Return (X, Y) of the center of cell containing provided text 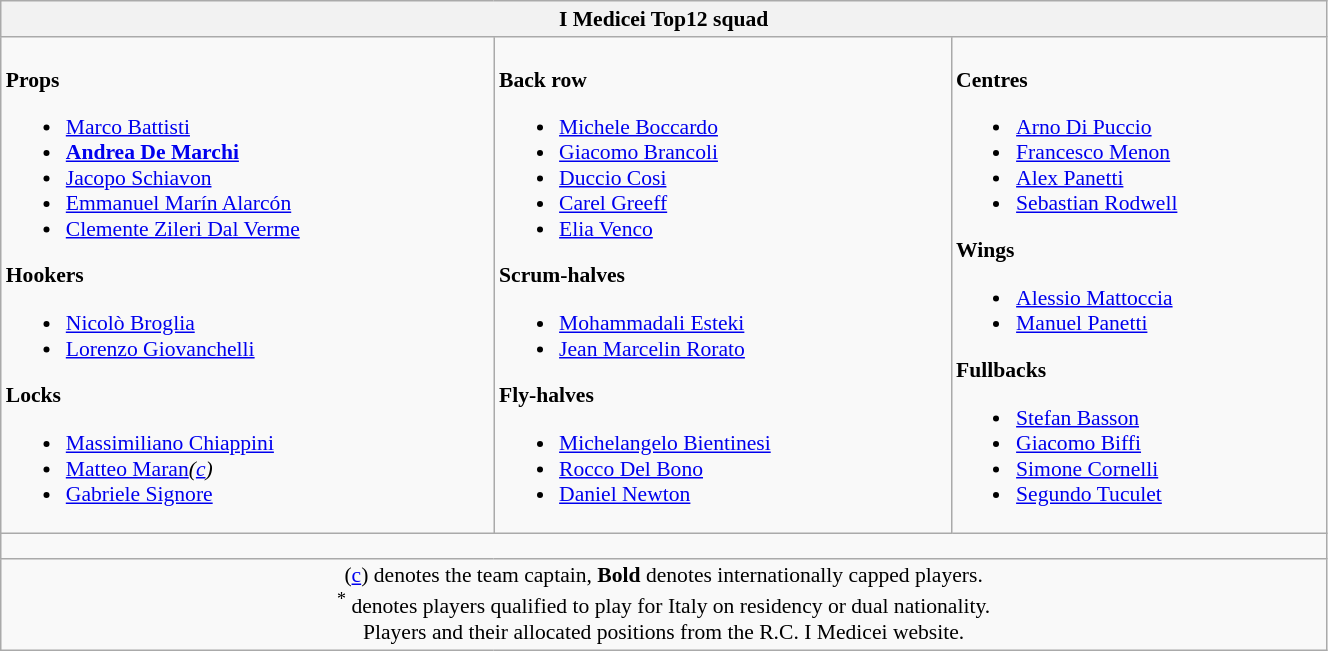
I Medicei Top12 squad (664, 19)
